Extract the [x, y] coordinate from the center of the cell holding the provided text.  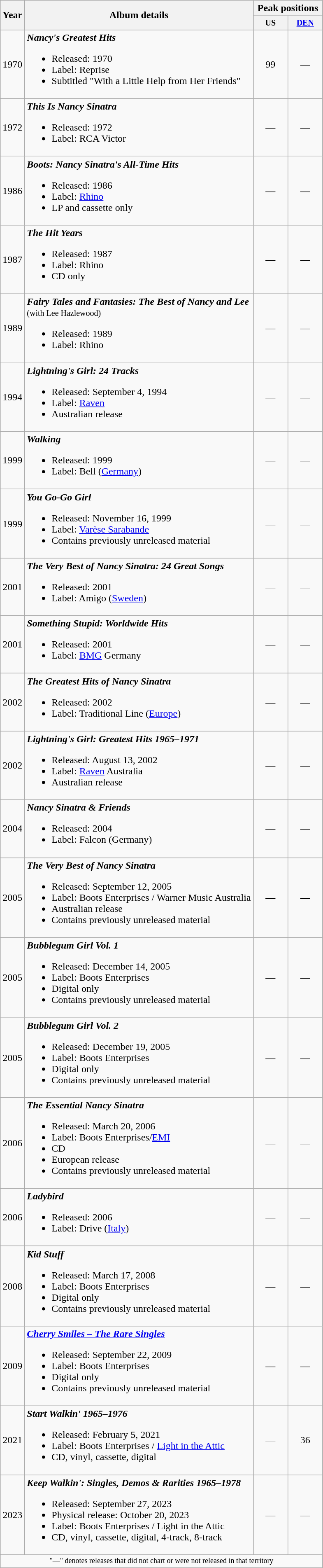
The Essential Nancy SinatraReleased: March 20, 2006Label: Boots Enterprises/EMICDEuropean releaseContains previously unreleased material [139, 1143]
The Hit YearsReleased: 1987Label: RhinoCD only [139, 259]
99 [270, 64]
2009 [12, 1366]
Nancy's Greatest HitsReleased: 1970Label: RepriseSubtitled "With a Little Help from Her Friends" [139, 64]
1970 [12, 64]
2004 [12, 829]
Nancy Sinatra & FriendsReleased: 2004Label: Falcon (Germany) [139, 829]
The Greatest Hits of Nancy SinatraReleased: 2002Label: Traditional Line (Europe) [139, 702]
1994 [12, 397]
"—" denotes releases that did not chart or were not released in that territory [161, 1561]
This Is Nancy SinatraReleased: 1972Label: RCA Victor [139, 127]
Bubblegum Girl Vol. 2Released: December 19, 2005Label: Boots EnterprisesDigital onlyContains previously unreleased material [139, 1057]
Peak positions [288, 8]
Kid StuffReleased: March 17, 2008Label: Boots EnterprisesDigital onlyContains previously unreleased material [139, 1286]
Album details [139, 15]
Cherry Smiles – The Rare SinglesReleased: September 22, 2009Label: Boots EnterprisesDigital onlyContains previously unreleased material [139, 1366]
LadybirdReleased: 2006Label: Drive (Italy) [139, 1217]
Start Walkin' 1965–1976Released: February 5, 2021Label: Boots Enterprises / Light in the AtticCD, vinyl, cassette, digital [139, 1441]
Lightning's Girl: 24 TracksReleased: September 4, 1994Label: RavenAustralian release [139, 397]
1989 [12, 329]
1972 [12, 127]
WalkingReleased: 1999Label: Bell (Germany) [139, 460]
Boots: Nancy Sinatra's All-Time HitsReleased: 1986Label: RhinoLP and cassette only [139, 190]
Year [12, 15]
The Very Best of Nancy Sinatra: 24 Great SongsReleased: 2001Label: Amigo (Sweden) [139, 587]
1986 [12, 190]
US [270, 23]
1987 [12, 259]
36 [305, 1441]
DEN [305, 23]
You Go-Go GirlReleased: November 16, 1999Label: Varèse SarabandeContains previously unreleased material [139, 524]
Fairy Tales and Fantasies: The Best of Nancy and Lee(with Lee Hazlewood)Released: 1989Label: Rhino [139, 329]
Lightning's Girl: Greatest Hits 1965–1971Released: August 13, 2002Label: Raven AustraliaAustralian release [139, 765]
2021 [12, 1441]
2008 [12, 1286]
Something Stupid: Worldwide HitsReleased: 2001Label: BMG Germany [139, 645]
2023 [12, 1515]
Bubblegum Girl Vol. 1Released: December 14, 2005Label: Boots EnterprisesDigital onlyContains previously unreleased material [139, 977]
